Identify which cell holds the provided text, then report its (x, y) central coordinate. 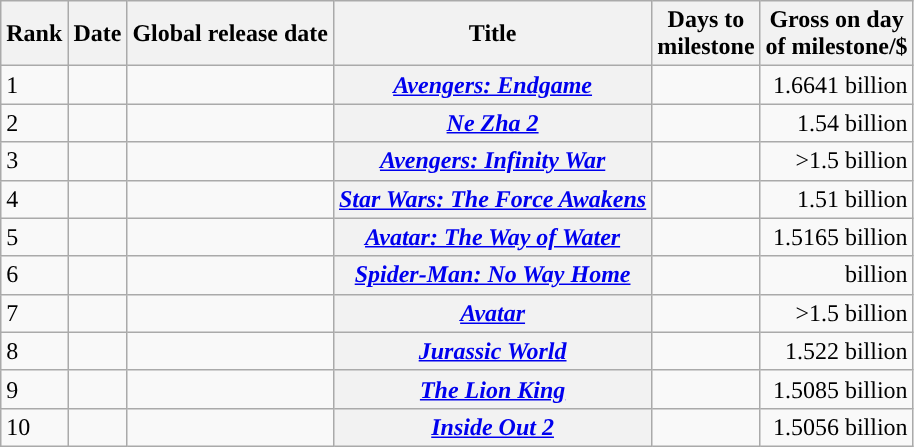
Ne Zha 2 (492, 123)
1.51 billion (836, 199)
1.5165 billion (836, 237)
Avengers: Endgame (492, 85)
9 (34, 389)
Spider-Man: No Way Home (492, 275)
1.54 billion (836, 123)
5 (34, 237)
Gross on day of milestone/$ (836, 34)
Star Wars: The Force Awakens (492, 199)
6 (34, 275)
Inside Out 2 (492, 427)
1.5085 billion (836, 389)
1.5056 billion (836, 427)
Days to milestone (706, 34)
Rank (34, 34)
billion (836, 275)
7 (34, 313)
8 (34, 351)
Date (98, 34)
1.522 billion (836, 351)
Avatar (492, 313)
Global release date (230, 34)
The Lion King (492, 389)
Jurassic World (492, 351)
Title (492, 34)
10 (34, 427)
1.6641 billion (836, 85)
1 (34, 85)
3 (34, 161)
Avatar: The Way of Water (492, 237)
4 (34, 199)
2 (34, 123)
Avengers: Infinity War (492, 161)
